Capture the cell that displays the provided text and extract its [x, y] central coordinate. 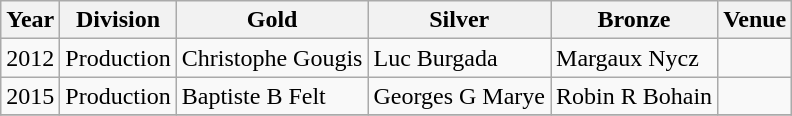
Baptiste B Felt [272, 96]
2015 [30, 96]
2012 [30, 58]
Venue [755, 20]
Bronze [634, 20]
Robin R Bohain [634, 96]
Margaux Nycz [634, 58]
Gold [272, 20]
Division [118, 20]
Georges G Marye [460, 96]
Silver [460, 20]
Year [30, 20]
Christophe Gougis [272, 58]
Luc Burgada [460, 58]
